Provide the [X, Y] coordinate of the cell's center where the given text is located.  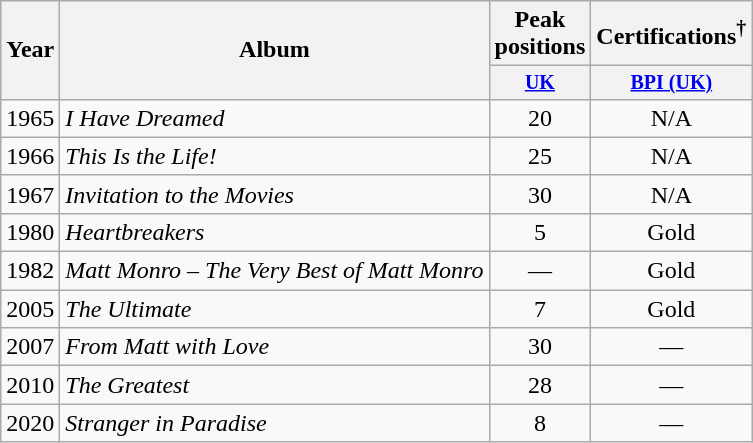
25 [540, 156]
BPI (UK) [672, 82]
Peak positions [540, 34]
The Greatest [274, 385]
Album [274, 50]
8 [540, 423]
28 [540, 385]
20 [540, 118]
From Matt with Love [274, 347]
2007 [30, 347]
UK [540, 82]
2005 [30, 309]
5 [540, 232]
1980 [30, 232]
Matt Monro – The Very Best of Matt Monro [274, 271]
This Is the Life! [274, 156]
1966 [30, 156]
The Ultimate [274, 309]
Heartbreakers [274, 232]
Stranger in Paradise [274, 423]
1982 [30, 271]
1965 [30, 118]
Invitation to the Movies [274, 194]
Certifications† [672, 34]
1967 [30, 194]
2010 [30, 385]
2020 [30, 423]
7 [540, 309]
I Have Dreamed [274, 118]
Year [30, 50]
